Detect which cell encompasses the target text, then output its [X, Y] center coordinate. 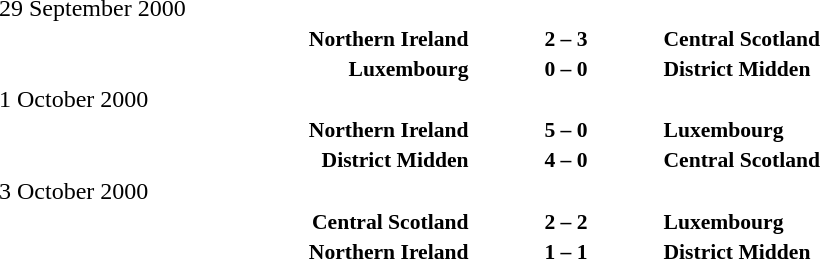
2 – 2 [566, 222]
2 – 3 [566, 38]
5 – 0 [566, 130]
0 – 0 [566, 68]
4 – 0 [566, 160]
